Determine the [X, Y] coordinate at the center of the cell enclosing the given text.  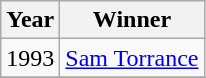
Year [30, 20]
Sam Torrance [132, 58]
Winner [132, 20]
1993 [30, 58]
